Detect which cell encompasses the target text, then output its (x, y) center coordinate. 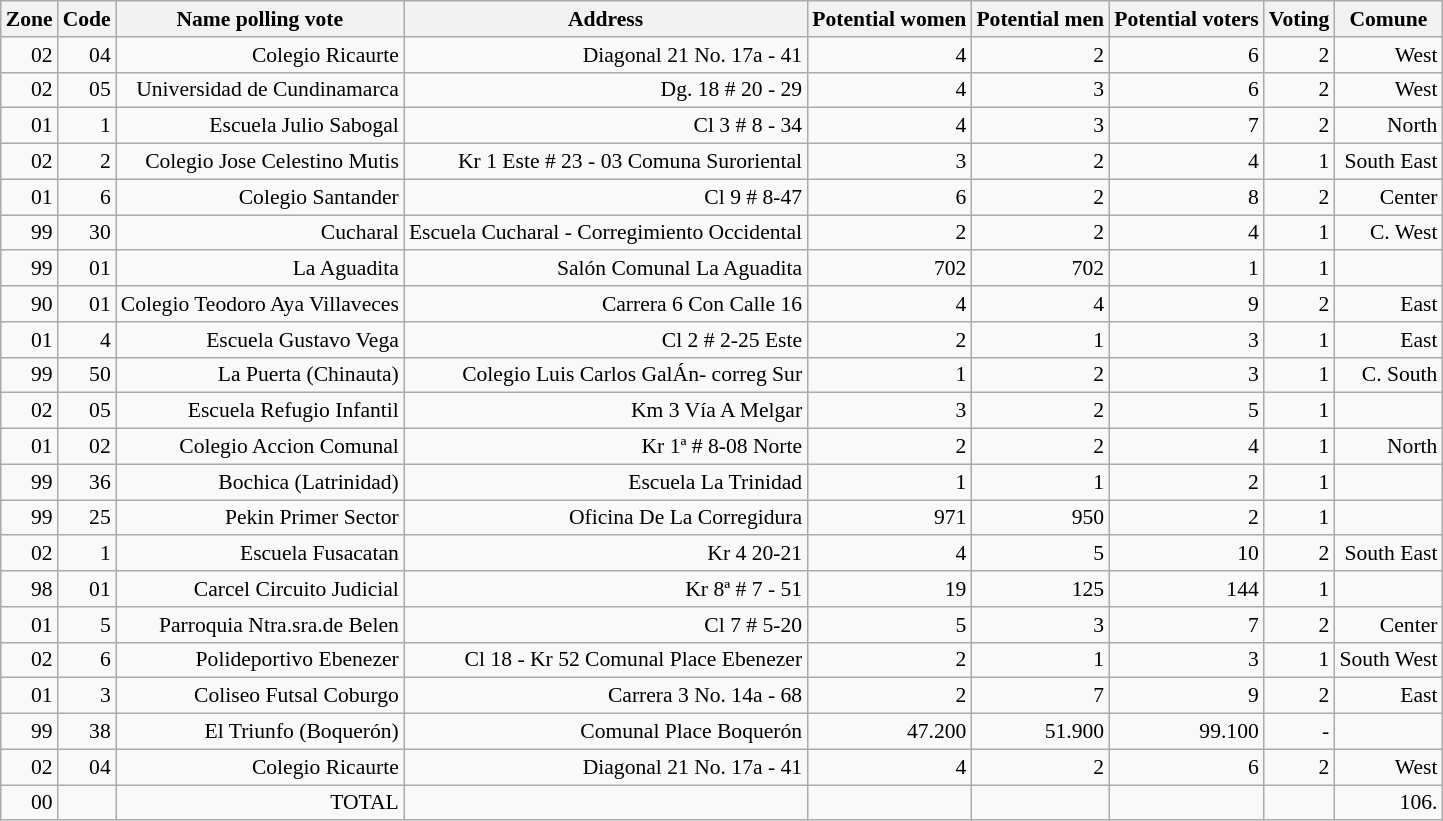
Potential women (889, 19)
Kr 8ª # 7 - 51 (606, 589)
Colegio Jose Celestino Mutis (260, 162)
98 (30, 589)
00 (30, 803)
Universidad de Cundinamarca (260, 90)
47.200 (889, 732)
36 (87, 482)
Kr 1ª # 8-08 Norte (606, 447)
Escuela Cucharal - Corregimiento Occidental (606, 233)
Name polling vote (260, 19)
51.900 (1040, 732)
La Aguadita (260, 269)
Pekin Primer Sector (260, 518)
144 (1186, 589)
125 (1040, 589)
Dg. 18 # 20 - 29 (606, 90)
Kr 1 Este # 23 - 03 Comuna Suroriental (606, 162)
950 (1040, 518)
19 (889, 589)
Colegio Luis Carlos GalÁn- correg Sur (606, 375)
La Puerta (Chinauta) (260, 375)
Escuela La Trinidad (606, 482)
Parroquia Ntra.sra.de Belen (260, 625)
TOTAL (260, 803)
Colegio Accion Comunal (260, 447)
Cucharal (260, 233)
Cl 2 # 2-25 Este (606, 340)
Kr 4 20-21 (606, 554)
Escuela Fusacatan (260, 554)
Escuela Refugio Infantil (260, 411)
Oficina De La Corregidura (606, 518)
Comunal Place Boquerón (606, 732)
Voting (1300, 19)
Cl 7 # 5-20 (606, 625)
Km 3 Vía A Melgar (606, 411)
10 (1186, 554)
Carrera 6 Con Calle 16 (606, 304)
Cl 18 - Kr 52 Comunal Place Ebenezer (606, 660)
- (1300, 732)
25 (87, 518)
El Triunfo (Boquerón) (260, 732)
99.100 (1186, 732)
Comune (1388, 19)
Escuela Julio Sabogal (260, 126)
Cl 3 # 8 - 34 (606, 126)
Code (87, 19)
8 (1186, 197)
Carcel Circuito Judicial (260, 589)
Polideportivo Ebenezer (260, 660)
38 (87, 732)
Colegio Santander (260, 197)
Salón Comunal La Aguadita (606, 269)
Potential men (1040, 19)
Carrera 3 No. 14a - 68 (606, 696)
90 (30, 304)
C. South (1388, 375)
Bochica (Latrinidad) (260, 482)
C. West (1388, 233)
Escuela Gustavo Vega (260, 340)
106. (1388, 803)
Potential voters (1186, 19)
Address (606, 19)
Cl 9 # 8-47 (606, 197)
30 (87, 233)
971 (889, 518)
Coliseo Futsal Coburgo (260, 696)
50 (87, 375)
Zone (30, 19)
Colegio Teodoro Aya Villaveces (260, 304)
South West (1388, 660)
